Output the (x, y) coordinate of the center of the cell containing the given text.  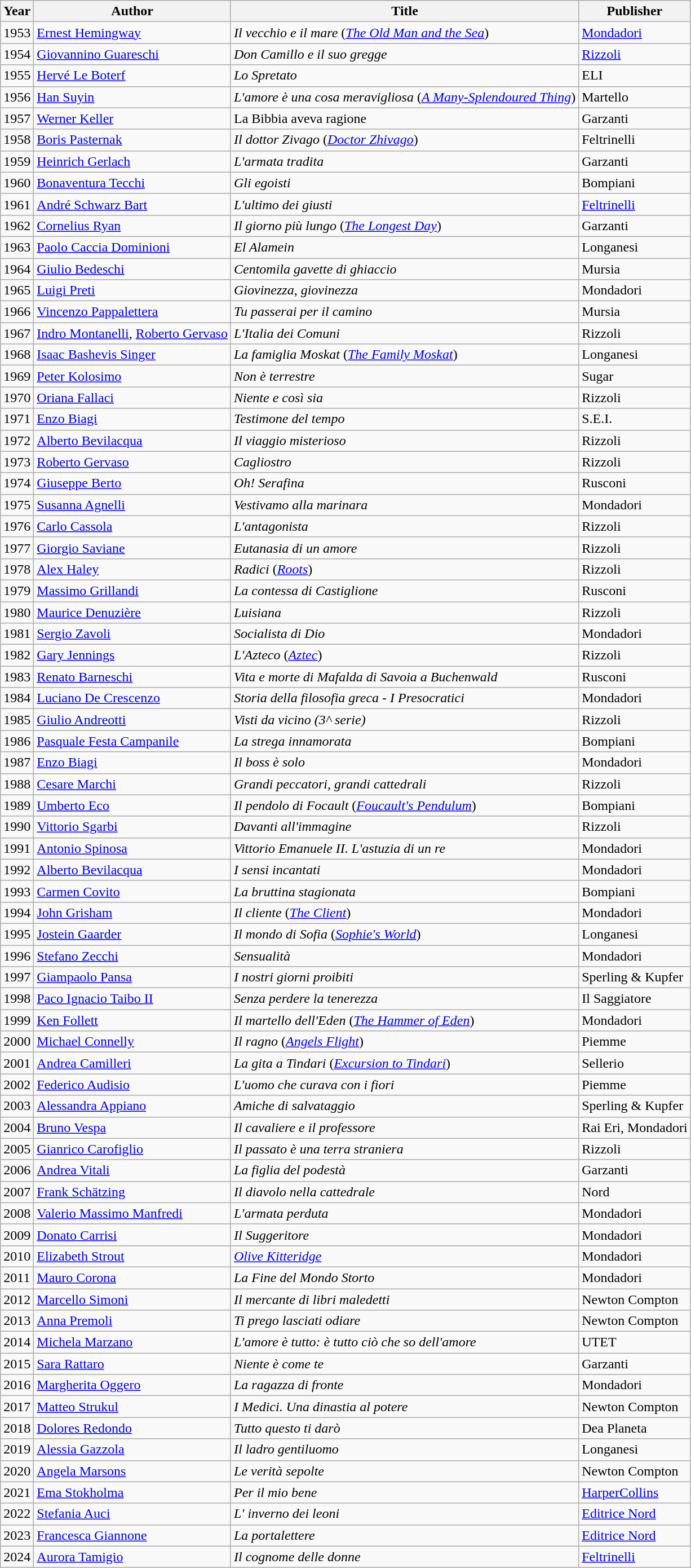
Lo Spretato (405, 76)
Il ragno (Angels Flight) (405, 1042)
1987 (17, 763)
Elizabeth Strout (132, 1256)
Mauro Corona (132, 1278)
Il viaggio misterioso (405, 441)
Cesare Marchi (132, 784)
Davanti all'immagine (405, 827)
I Medici. Una dinastia al potere (405, 1407)
L'antagonista (405, 526)
1960 (17, 183)
2019 (17, 1450)
Umberto Eco (132, 805)
2006 (17, 1170)
Storia della filosofia greca - I Presocratici (405, 698)
1976 (17, 526)
Ema Stokholma (132, 1492)
1972 (17, 441)
L'amore è una cosa meravigliosa (A Many-Splendoured Thing) (405, 97)
Peter Kolosimo (132, 376)
Alex Haley (132, 569)
La famiglia Moskat (The Family Moskat) (405, 355)
Andrea Vitali (132, 1170)
Il mondo di Sofia (Sophie's World) (405, 934)
El Alamein (405, 247)
Per il mio bene (405, 1492)
Rai Eri, Mondadori (635, 1127)
Centomila gavette di ghiaccio (405, 269)
Visti da vicino (3^ serie) (405, 720)
2010 (17, 1256)
Stefano Zecchi (132, 956)
L'armata perduta (405, 1213)
Giorgio Saviane (132, 548)
La portalettere (405, 1535)
Vincenzo Pappalettera (132, 312)
UTET (635, 1342)
1992 (17, 870)
Roberto Gervaso (132, 462)
Vestivamo alla marinara (405, 505)
1955 (17, 76)
L' inverno dei leoni (405, 1514)
1990 (17, 827)
1967 (17, 333)
Il dottor Zivago (Doctor Zhivago) (405, 140)
2021 (17, 1492)
Aurora Tamigio (132, 1557)
2016 (17, 1385)
I nostri giorni proibiti (405, 977)
Stefania Auci (132, 1514)
Michela Marzano (132, 1342)
2024 (17, 1557)
Andrea Camilleri (132, 1063)
Publisher (635, 11)
Jostein Gaarder (132, 934)
L'Azteco (Aztec) (405, 655)
Maurice Denuzière (132, 612)
Matteo Strukul (132, 1407)
2002 (17, 1085)
Amiche di salvataggio (405, 1106)
John Grisham (132, 913)
2000 (17, 1042)
Indro Montanelli, Roberto Gervaso (132, 333)
Luisiana (405, 612)
Il pendolo di Focault (Foucault's Pendulum) (405, 805)
2001 (17, 1063)
Radici (Roots) (405, 569)
1961 (17, 204)
Vittorio Emanuele II. L'astuzia di un re (405, 848)
L'amore è tutto: è tutto ciò che so dell'amore (405, 1342)
2009 (17, 1235)
Non è terrestre (405, 376)
Werner Keller (132, 118)
Niente è come te (405, 1364)
Renato Barneschi (132, 677)
1959 (17, 161)
Han Suyin (132, 97)
1975 (17, 505)
Il cliente (The Client) (405, 913)
Il passato è una terra straniera (405, 1149)
Gary Jennings (132, 655)
1971 (17, 419)
Il Suggeritore (405, 1235)
Year (17, 11)
Donato Carrisi (132, 1235)
1957 (17, 118)
Gli egoisti (405, 183)
Il diavolo nella cattedrale (405, 1192)
Susanna Agnelli (132, 505)
Marcello Simoni (132, 1299)
L'ultimo dei giusti (405, 204)
Oh! Serafina (405, 483)
2012 (17, 1299)
2014 (17, 1342)
2011 (17, 1278)
Heinrich Gerlach (132, 161)
Gianrico Carofiglio (132, 1149)
ELI (635, 76)
Anna Premoli (132, 1321)
Olive Kitteridge (405, 1256)
Massimo Grillandi (132, 591)
Nord (635, 1192)
Don Camillo e il suo gregge (405, 54)
1978 (17, 569)
Paolo Caccia Dominioni (132, 247)
Senza perdere la tenerezza (405, 999)
Testimone del tempo (405, 419)
Francesca Giannone (132, 1535)
1954 (17, 54)
I sensi incantati (405, 870)
La Bibbia aveva ragione (405, 118)
1981 (17, 634)
Il giorno più lungo (The Longest Day) (405, 226)
Vittorio Sgarbi (132, 827)
Giampaolo Pansa (132, 977)
Tu passerai per il camino (405, 312)
1998 (17, 999)
La figlia del podestà (405, 1170)
Antonio Spinosa (132, 848)
Giuseppe Berto (132, 483)
Giovinezza, giovinezza (405, 290)
1996 (17, 956)
1956 (17, 97)
1993 (17, 891)
2005 (17, 1149)
Alessandra Appiano (132, 1106)
Il Saggiatore (635, 999)
2015 (17, 1364)
Margherita Oggero (132, 1385)
Il boss è solo (405, 763)
Le verità sepolte (405, 1471)
1983 (17, 677)
Oriana Fallaci (132, 398)
Vita e morte di Mafalda di Savoia a Buchenwald (405, 677)
Il cavaliere e il professore (405, 1127)
1982 (17, 655)
Ernest Hemingway (132, 33)
Tutto questo ti darò (405, 1428)
1958 (17, 140)
1963 (17, 247)
2017 (17, 1407)
Dolores Redondo (132, 1428)
1977 (17, 548)
1980 (17, 612)
2013 (17, 1321)
Cornelius Ryan (132, 226)
1970 (17, 398)
1979 (17, 591)
Il vecchio e il mare (The Old Man and the Sea) (405, 33)
Carlo Cassola (132, 526)
1994 (17, 913)
Il martello dell'Eden (The Hammer of Eden) (405, 1020)
Giulio Bedeschi (132, 269)
2004 (17, 1127)
1974 (17, 483)
Alessia Gazzola (132, 1450)
Cagliostro (405, 462)
Valerio Massimo Manfredi (132, 1213)
1985 (17, 720)
Boris Pasternak (132, 140)
Grandi peccatori, grandi cattedrali (405, 784)
1969 (17, 376)
1965 (17, 290)
2007 (17, 1192)
2023 (17, 1535)
1968 (17, 355)
La bruttina stagionata (405, 891)
La contessa di Castiglione (405, 591)
Sensualità (405, 956)
L'uomo che curava con i fiori (405, 1085)
2003 (17, 1106)
Ken Follett (132, 1020)
Pasquale Festa Campanile (132, 741)
1984 (17, 698)
Sergio Zavoli (132, 634)
Martello (635, 97)
Dea Planeta (635, 1428)
La strega innamorata (405, 741)
Niente e così sia (405, 398)
Paco Ignacio Taibo II (132, 999)
Il cognome delle donne (405, 1557)
1962 (17, 226)
1999 (17, 1020)
1997 (17, 977)
André Schwarz Bart (132, 204)
Il mercante di libri maledetti (405, 1299)
La Fine del Mondo Storto (405, 1278)
Bruno Vespa (132, 1127)
1995 (17, 934)
Isaac Bashevis Singer (132, 355)
1988 (17, 784)
Title (405, 11)
Sellerio (635, 1063)
Bonaventura Tecchi (132, 183)
2022 (17, 1514)
HarperCollins (635, 1492)
Angela Marsons (132, 1471)
Carmen Covito (132, 891)
Ti prego lasciati odiare (405, 1321)
1973 (17, 462)
Giulio Andreotti (132, 720)
1953 (17, 33)
1986 (17, 741)
Author (132, 11)
Il ladro gentiluomo (405, 1450)
Luciano De Crescenzo (132, 698)
2008 (17, 1213)
L'armata tradita (405, 161)
2018 (17, 1428)
L'Italia dei Comuni (405, 333)
2020 (17, 1471)
S.E.I. (635, 419)
Luigi Preti (132, 290)
1989 (17, 805)
La gita a Tindari (Excursion to Tindari) (405, 1063)
Sara Rattaro (132, 1364)
1964 (17, 269)
1966 (17, 312)
Sugar (635, 376)
Frank Schätzing (132, 1192)
Michael Connelly (132, 1042)
Hervé Le Boterf (132, 76)
Socialista di Dio (405, 634)
1991 (17, 848)
Federico Audisio (132, 1085)
La ragazza di fronte (405, 1385)
Eutanasia di un amore (405, 548)
Giovannino Guareschi (132, 54)
